Search for the cell housing the specified text and yield its [x, y] center coordinate. 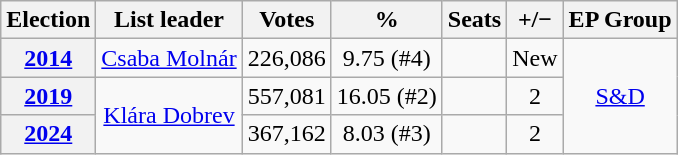
557,081 [286, 96]
2024 [48, 134]
8.03 (#3) [386, 134]
367,162 [286, 134]
Votes [286, 20]
226,086 [286, 58]
9.75 (#4) [386, 58]
Klára Dobrev [169, 115]
2019 [48, 96]
List leader [169, 20]
S&D [620, 96]
Seats [474, 20]
New [535, 58]
2014 [48, 58]
Csaba Molnár [169, 58]
16.05 (#2) [386, 96]
EP Group [620, 20]
% [386, 20]
Election [48, 20]
+/− [535, 20]
